Pinpoint the cell where the given text exists, returning its (x, y) midpoint coordinate. 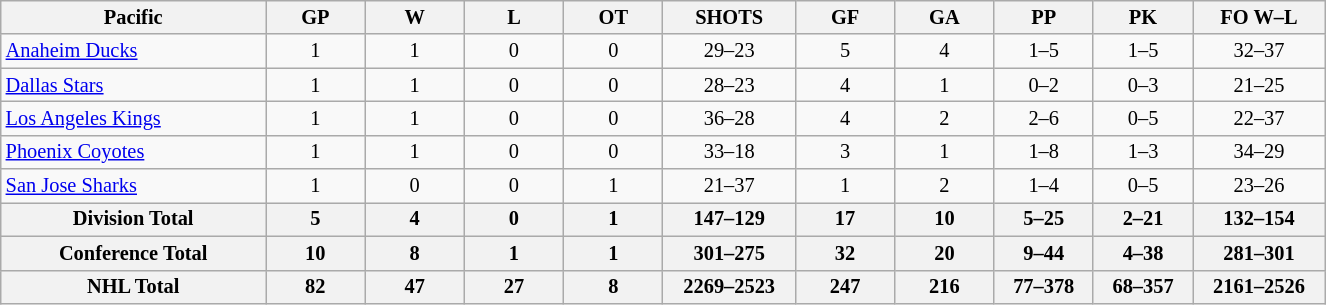
68–357 (1142, 287)
301–275 (729, 253)
Anaheim Ducks (134, 51)
2–21 (1142, 219)
3 (844, 152)
PK (1142, 17)
GA (944, 17)
77–378 (1044, 287)
23–26 (1260, 186)
33–18 (729, 152)
W (414, 17)
PP (1044, 17)
Pacific (134, 17)
34–29 (1260, 152)
GP (316, 17)
FO W–L (1260, 17)
2161–2526 (1260, 287)
OT (614, 17)
32–37 (1260, 51)
9–44 (1044, 253)
20 (944, 253)
1–3 (1142, 152)
GF (844, 17)
0–3 (1142, 85)
36–28 (729, 118)
4–38 (1142, 253)
Dallas Stars (134, 85)
28–23 (729, 85)
NHL Total (134, 287)
22–37 (1260, 118)
Conference Total (134, 253)
32 (844, 253)
82 (316, 287)
5–25 (1044, 219)
147–129 (729, 219)
0–2 (1044, 85)
281–301 (1260, 253)
29–23 (729, 51)
L (514, 17)
17 (844, 219)
San Jose Sharks (134, 186)
SHOTS (729, 17)
132–154 (1260, 219)
47 (414, 287)
21–37 (729, 186)
2269–2523 (729, 287)
2–6 (1044, 118)
27 (514, 287)
216 (944, 287)
Phoenix Coyotes (134, 152)
1–8 (1044, 152)
1–4 (1044, 186)
21–25 (1260, 85)
247 (844, 287)
Los Angeles Kings (134, 118)
Division Total (134, 219)
